Extract the (x, y) coordinate from the center of the cell holding the provided text.  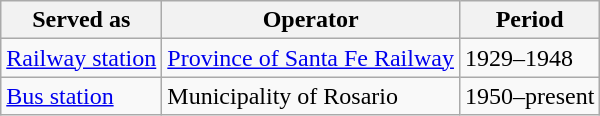
Served as (82, 20)
Operator (311, 20)
1929–1948 (529, 58)
Municipality of Rosario (311, 96)
Bus station (82, 96)
Period (529, 20)
Railway station (82, 58)
Province of Santa Fe Railway (311, 58)
1950–present (529, 96)
